Detect which cell encompasses the target text, then output its (x, y) center coordinate. 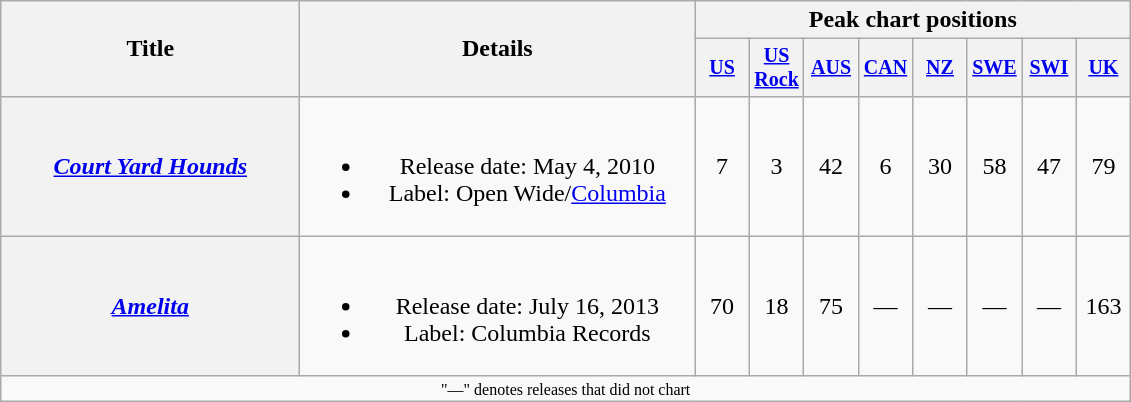
Peak chart positions (913, 20)
US (722, 68)
Release date: July 16, 2013Label: Columbia Records (498, 306)
SWI (1049, 68)
SWE (994, 68)
Court Yard Hounds (150, 166)
18 (776, 306)
NZ (940, 68)
79 (1103, 166)
Title (150, 49)
75 (831, 306)
58 (994, 166)
UK (1103, 68)
30 (940, 166)
7 (722, 166)
163 (1103, 306)
US Rock (776, 68)
70 (722, 306)
Release date: May 4, 2010Label: Open Wide/Columbia (498, 166)
Details (498, 49)
6 (885, 166)
3 (776, 166)
AUS (831, 68)
Amelita (150, 306)
47 (1049, 166)
CAN (885, 68)
42 (831, 166)
"—" denotes releases that did not chart (566, 388)
